Pinpoint the cell where the given text exists, returning its [X, Y] midpoint coordinate. 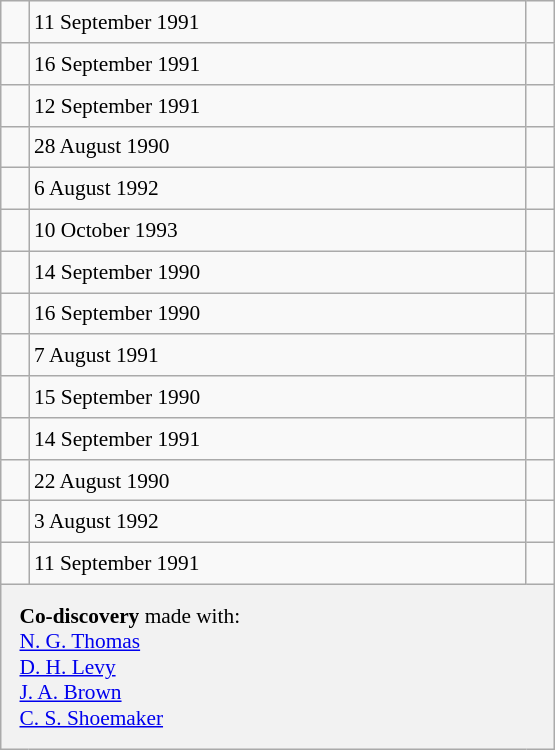
12 September 1991 [278, 105]
22 August 1990 [278, 480]
14 September 1991 [278, 439]
16 September 1990 [278, 314]
10 October 1993 [278, 230]
6 August 1992 [278, 189]
14 September 1990 [278, 272]
3 August 1992 [278, 522]
28 August 1990 [278, 147]
16 September 1991 [278, 64]
Co-discovery made with: N. G. Thomas D. H. Levy J. A. Brown C. S. Shoemaker [278, 666]
7 August 1991 [278, 355]
15 September 1990 [278, 397]
